Output the (X, Y) coordinate of the center of the cell containing the given text.  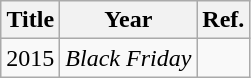
Black Friday (128, 58)
2015 (30, 58)
Year (128, 20)
Ref. (224, 20)
Title (30, 20)
